Return (X, Y) of the center of cell containing provided text 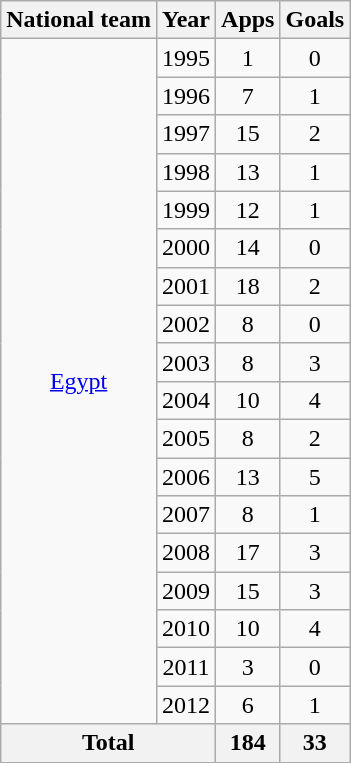
1995 (186, 58)
2004 (186, 400)
Egypt (79, 382)
7 (248, 96)
2006 (186, 477)
National team (79, 20)
33 (315, 743)
1997 (186, 134)
2011 (186, 667)
2010 (186, 629)
Goals (315, 20)
184 (248, 743)
1996 (186, 96)
12 (248, 210)
1999 (186, 210)
2008 (186, 553)
2003 (186, 362)
2000 (186, 248)
Apps (248, 20)
14 (248, 248)
17 (248, 553)
18 (248, 286)
2002 (186, 324)
2005 (186, 438)
2009 (186, 591)
2007 (186, 515)
2012 (186, 705)
Year (186, 20)
2001 (186, 286)
5 (315, 477)
1998 (186, 172)
Total (108, 743)
6 (248, 705)
